Determine the [X, Y] coordinate at the center of the cell enclosing the given text.  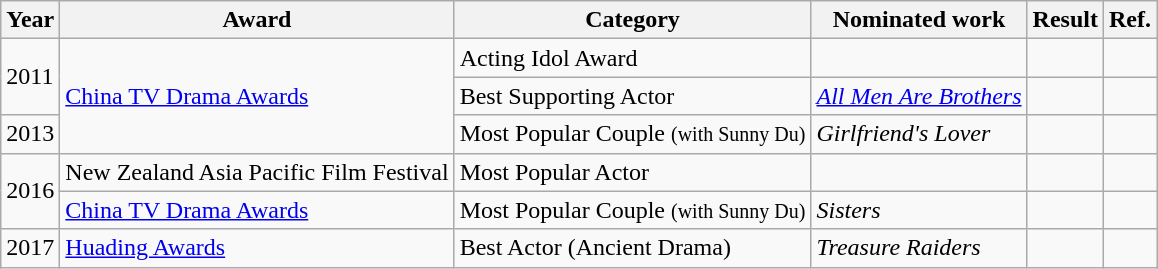
Girlfriend's Lover [919, 134]
Huading Awards [257, 248]
Acting Idol Award [632, 58]
All Men Are Brothers [919, 96]
Treasure Raiders [919, 248]
Nominated work [919, 20]
Best Actor (Ancient Drama) [632, 248]
Year [30, 20]
Result [1065, 20]
2016 [30, 191]
2017 [30, 248]
Ref. [1130, 20]
New Zealand Asia Pacific Film Festival [257, 172]
Most Popular Actor [632, 172]
Award [257, 20]
Best Supporting Actor [632, 96]
2013 [30, 134]
2011 [30, 77]
Category [632, 20]
Sisters [919, 210]
